For the text-containing cell, return its midpoint in (x, y) coordinate format. 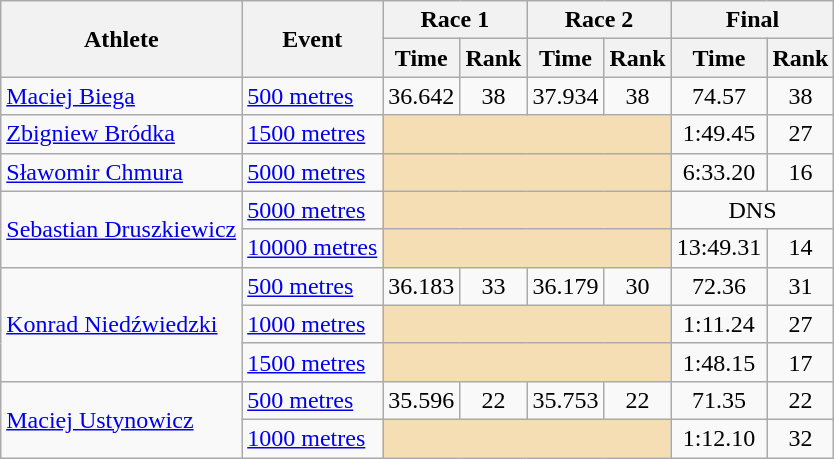
16 (800, 172)
32 (800, 438)
Athlete (122, 39)
36.183 (422, 286)
6:33.20 (719, 172)
35.596 (422, 400)
74.57 (719, 96)
36.642 (422, 96)
Sebastian Druszkiewicz (122, 229)
Maciej Biega (122, 96)
33 (494, 286)
Race 2 (599, 20)
37.934 (566, 96)
17 (800, 362)
1:12.10 (719, 438)
10000 metres (312, 248)
13:49.31 (719, 248)
1:49.45 (719, 134)
Event (312, 39)
72.36 (719, 286)
Maciej Ustynowicz (122, 419)
Race 1 (455, 20)
31 (800, 286)
1:48.15 (719, 362)
DNS (752, 210)
Sławomir Chmura (122, 172)
36.179 (566, 286)
35.753 (566, 400)
Final (752, 20)
71.35 (719, 400)
Konrad Niedźwiedzki (122, 324)
Zbigniew Bródka (122, 134)
1:11.24 (719, 324)
14 (800, 248)
30 (638, 286)
